Scan for the cell matching the given text and deliver its [x, y] coordinate at center. 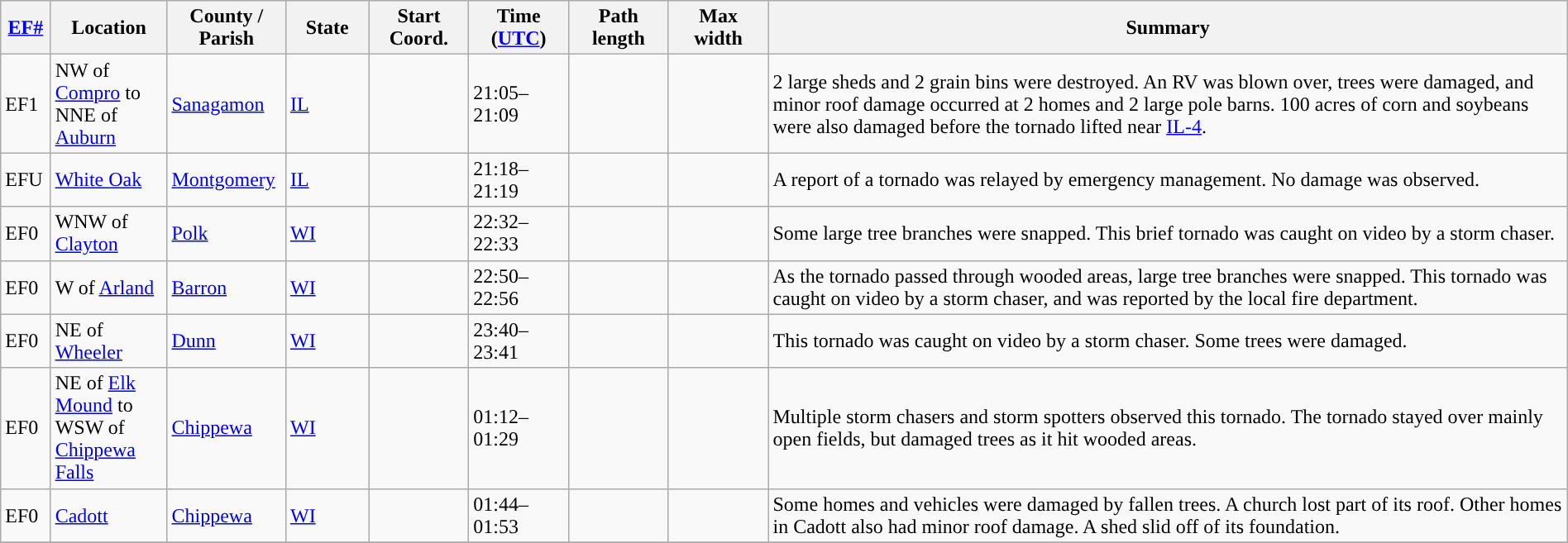
Sanagamon [227, 104]
State [327, 28]
Some large tree branches were snapped. This brief tornado was caught on video by a storm chaser. [1168, 233]
NW of Compro to NNE of Auburn [109, 104]
Barron [227, 288]
Location [109, 28]
NE of Elk Mound to WSW of Chippewa Falls [109, 428]
EFU [26, 180]
WNW of Clayton [109, 233]
Time (UTC) [519, 28]
01:44–01:53 [519, 516]
22:32–22:33 [519, 233]
Polk [227, 233]
White Oak [109, 180]
EF# [26, 28]
Montgomery [227, 180]
A report of a tornado was relayed by emergency management. No damage was observed. [1168, 180]
W of Arland [109, 288]
23:40–23:41 [519, 341]
Path length [619, 28]
21:18–21:19 [519, 180]
EF1 [26, 104]
Dunn [227, 341]
Cadott [109, 516]
21:05–21:09 [519, 104]
Start Coord. [418, 28]
NE of Wheeler [109, 341]
Summary [1168, 28]
Max width [718, 28]
22:50–22:56 [519, 288]
County / Parish [227, 28]
01:12–01:29 [519, 428]
This tornado was caught on video by a storm chaser. Some trees were damaged. [1168, 341]
